Provide the (x, y) coordinate of the cell's center where the given text is located.  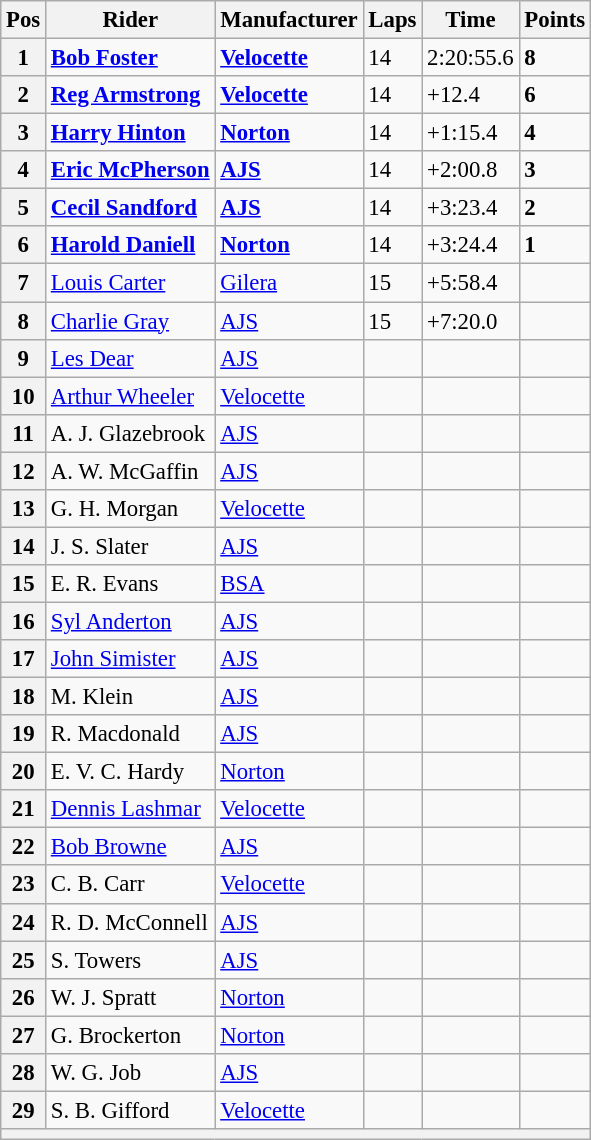
29 (24, 1110)
Louis Carter (130, 283)
17 (24, 659)
23 (24, 885)
24 (24, 922)
Dennis Lashmar (130, 809)
W. G. Job (130, 1073)
22 (24, 847)
+7:20.0 (470, 321)
+12.4 (470, 95)
+3:23.4 (470, 208)
9 (24, 358)
Harold Daniell (130, 245)
Gilera (289, 283)
Time (470, 20)
John Simister (130, 659)
Charlie Gray (130, 321)
R. D. McConnell (130, 922)
Bob Browne (130, 847)
C. B. Carr (130, 885)
Reg Armstrong (130, 95)
A. J. Glazebrook (130, 433)
19 (24, 734)
13 (24, 509)
5 (24, 208)
M. Klein (130, 697)
20 (24, 772)
21 (24, 809)
10 (24, 396)
2:20:55.6 (470, 58)
G. H. Morgan (130, 509)
G. Brockerton (130, 1035)
Points (554, 20)
11 (24, 433)
Rider (130, 20)
J. S. Slater (130, 546)
+5:58.4 (470, 283)
16 (24, 621)
28 (24, 1073)
E. V. C. Hardy (130, 772)
R. Macdonald (130, 734)
12 (24, 471)
27 (24, 1035)
BSA (289, 584)
A. W. McGaffin (130, 471)
Laps (392, 20)
Cecil Sandford (130, 208)
Les Dear (130, 358)
Manufacturer (289, 20)
+2:00.8 (470, 170)
18 (24, 697)
S. B. Gifford (130, 1110)
Eric McPherson (130, 170)
E. R. Evans (130, 584)
25 (24, 960)
+1:15.4 (470, 133)
+3:24.4 (470, 245)
26 (24, 997)
W. J. Spratt (130, 997)
7 (24, 283)
Harry Hinton (130, 133)
Syl Anderton (130, 621)
Arthur Wheeler (130, 396)
S. Towers (130, 960)
Bob Foster (130, 58)
Pos (24, 20)
